Determine the (X, Y) coordinate at the center of the cell enclosing the given text.  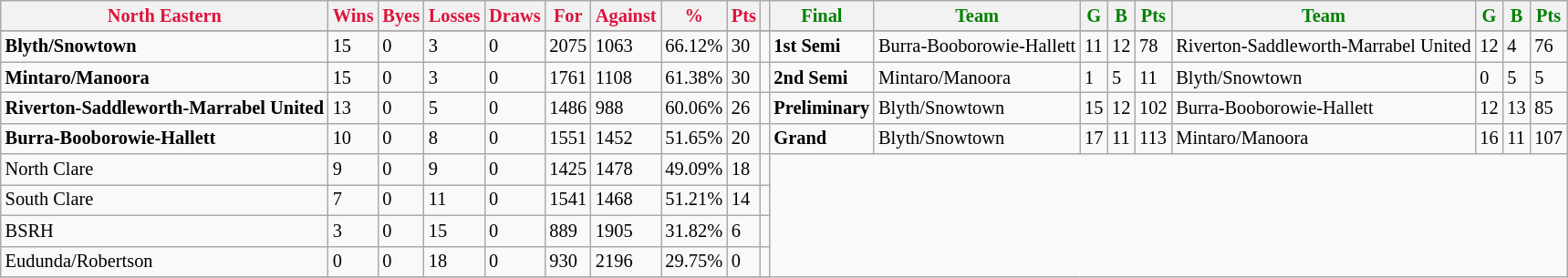
107 (1549, 139)
85 (1549, 108)
31.82% (693, 231)
Draws (514, 15)
Eudunda/Robertson (164, 262)
988 (626, 108)
66.12% (693, 46)
BSRH (164, 231)
2nd Semi (823, 77)
1905 (626, 231)
North Clare (164, 170)
1486 (568, 108)
1551 (568, 139)
51.65% (693, 139)
76 (1549, 46)
% (693, 15)
Byes (400, 15)
Preliminary (823, 108)
49.09% (693, 170)
7 (354, 200)
113 (1153, 139)
8 (454, 139)
Against (626, 15)
29.75% (693, 262)
Grand (823, 139)
16 (1489, 139)
102 (1153, 108)
1468 (626, 200)
78 (1153, 46)
For (568, 15)
61.38% (693, 77)
Final (823, 15)
1541 (568, 200)
2196 (626, 262)
1108 (626, 77)
930 (568, 262)
51.21% (693, 200)
6 (744, 231)
1452 (626, 139)
2075 (568, 46)
14 (744, 200)
10 (354, 139)
4 (1516, 46)
Losses (454, 15)
1761 (568, 77)
20 (744, 139)
1478 (626, 170)
1063 (626, 46)
Wins (354, 15)
1st Semi (823, 46)
South Clare (164, 200)
1 (1094, 77)
17 (1094, 139)
60.06% (693, 108)
889 (568, 231)
26 (744, 108)
North Eastern (164, 15)
1425 (568, 170)
